For the text-containing cell, return its midpoint in (x, y) coordinate format. 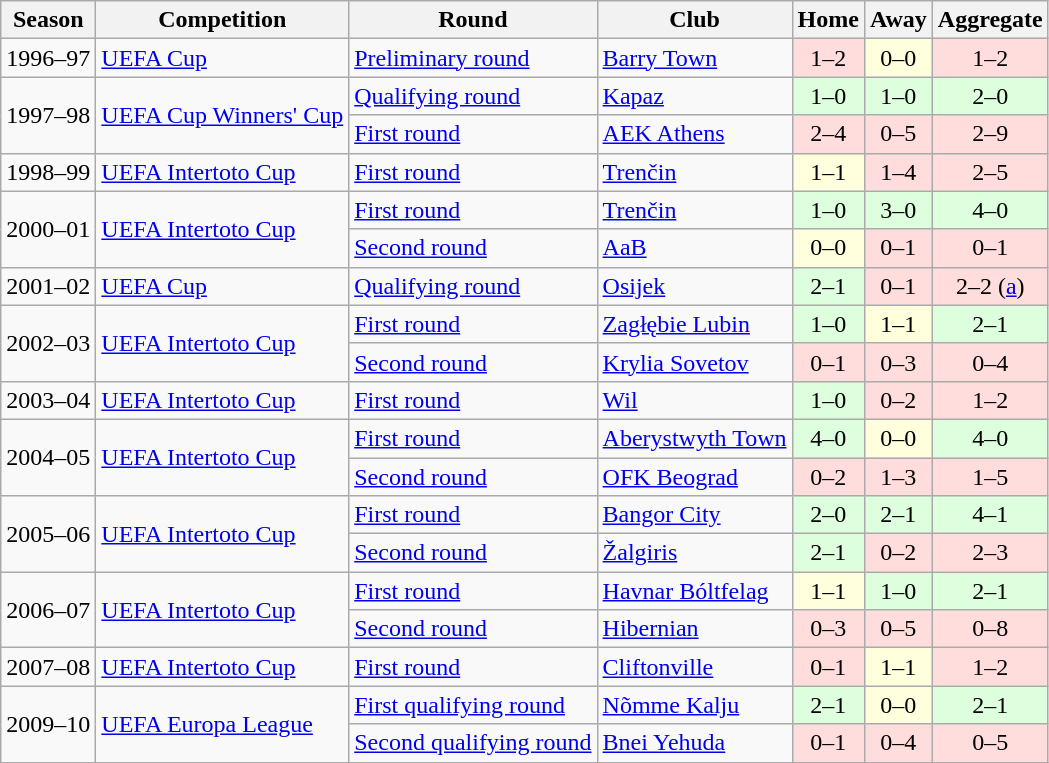
2002–03 (48, 343)
Preliminary round (473, 58)
Kapaz (694, 96)
0–8 (990, 629)
Žalgiris (694, 553)
1–5 (990, 477)
1–4 (898, 172)
2003–04 (48, 400)
Barry Town (694, 58)
2–3 (990, 553)
AaB (694, 248)
1996–97 (48, 58)
Aggregate (990, 20)
Competition (222, 20)
Krylia Sovetov (694, 362)
Second qualifying round (473, 743)
Away (898, 20)
Season (48, 20)
Round (473, 20)
3–0 (898, 210)
UEFA Europa League (222, 724)
Club (694, 20)
Wil (694, 400)
2–4 (828, 134)
2001–02 (48, 286)
2007–08 (48, 667)
1998–99 (48, 172)
Bnei Yehuda (694, 743)
2000–01 (48, 229)
4–1 (990, 515)
2–5 (990, 172)
2–2 (a) (990, 286)
OFK Beograd (694, 477)
Hibernian (694, 629)
2004–05 (48, 457)
2006–07 (48, 610)
Havnar Bóltfelag (694, 591)
2005–06 (48, 534)
Osijek (694, 286)
2–9 (990, 134)
AEK Athens (694, 134)
Home (828, 20)
Aberystwyth Town (694, 438)
2009–10 (48, 724)
First qualifying round (473, 705)
UEFA Cup Winners' Cup (222, 115)
1997–98 (48, 115)
Cliftonville (694, 667)
Nõmme Kalju (694, 705)
Zagłębie Lubin (694, 324)
1–3 (898, 477)
Bangor City (694, 515)
